Search for the cell housing the specified text and yield its [x, y] center coordinate. 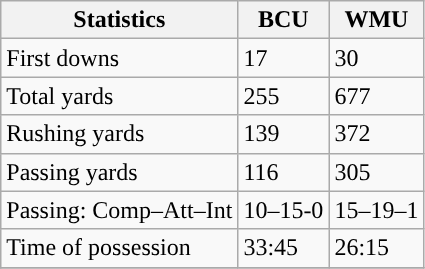
30 [376, 58]
15–19–1 [376, 210]
305 [376, 172]
Statistics [120, 20]
255 [284, 96]
33:45 [284, 248]
Passing yards [120, 172]
677 [376, 96]
First downs [120, 58]
WMU [376, 20]
Rushing yards [120, 134]
10–15-0 [284, 210]
26:15 [376, 248]
372 [376, 134]
17 [284, 58]
Passing: Comp–Att–Int [120, 210]
116 [284, 172]
Total yards [120, 96]
139 [284, 134]
BCU [284, 20]
Time of possession [120, 248]
